Scan for the cell matching the given text and deliver its (X, Y) coordinate at center. 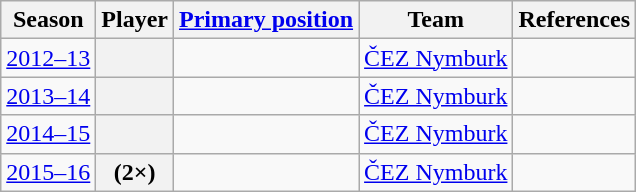
References (574, 20)
Team (436, 20)
(2×) (135, 172)
2014–15 (48, 134)
2013–14 (48, 96)
2012–13 (48, 58)
Player (135, 20)
Season (48, 20)
Primary position (266, 20)
2015–16 (48, 172)
